Determine the [x, y] coordinate at the center of the cell enclosing the given text.  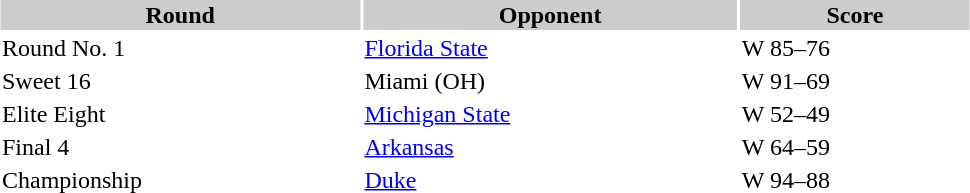
Opponent [550, 15]
Miami (OH) [550, 81]
Round [180, 15]
Round No. 1 [180, 48]
W 52–49 [854, 114]
Arkansas [550, 147]
W 85–76 [854, 48]
W 64–59 [854, 147]
Final 4 [180, 147]
Michigan State [550, 114]
W 91–69 [854, 81]
Score [854, 15]
Sweet 16 [180, 81]
Florida State [550, 48]
Elite Eight [180, 114]
